Identify which cell holds the provided text, then report its (X, Y) central coordinate. 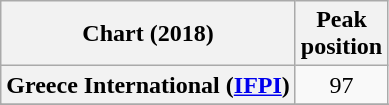
Greece International (IFPI) (148, 85)
Peakposition (341, 34)
97 (341, 85)
Chart (2018) (148, 34)
